Locate the cell with the specified text and output its (X, Y) center coordinate. 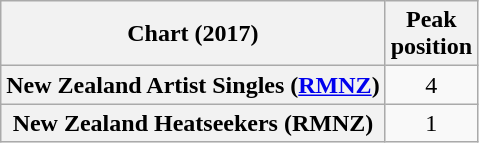
New Zealand Artist Singles (RMNZ) (193, 85)
1 (431, 123)
New Zealand Heatseekers (RMNZ) (193, 123)
Chart (2017) (193, 34)
4 (431, 85)
Peak position (431, 34)
